Capture the cell that displays the provided text and extract its [x, y] central coordinate. 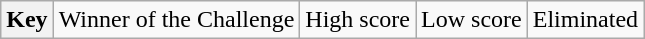
Low score [472, 20]
Eliminated [585, 20]
Winner of the Challenge [176, 20]
High score [358, 20]
Key [27, 20]
